Capture the cell that displays the provided text and extract its [x, y] central coordinate. 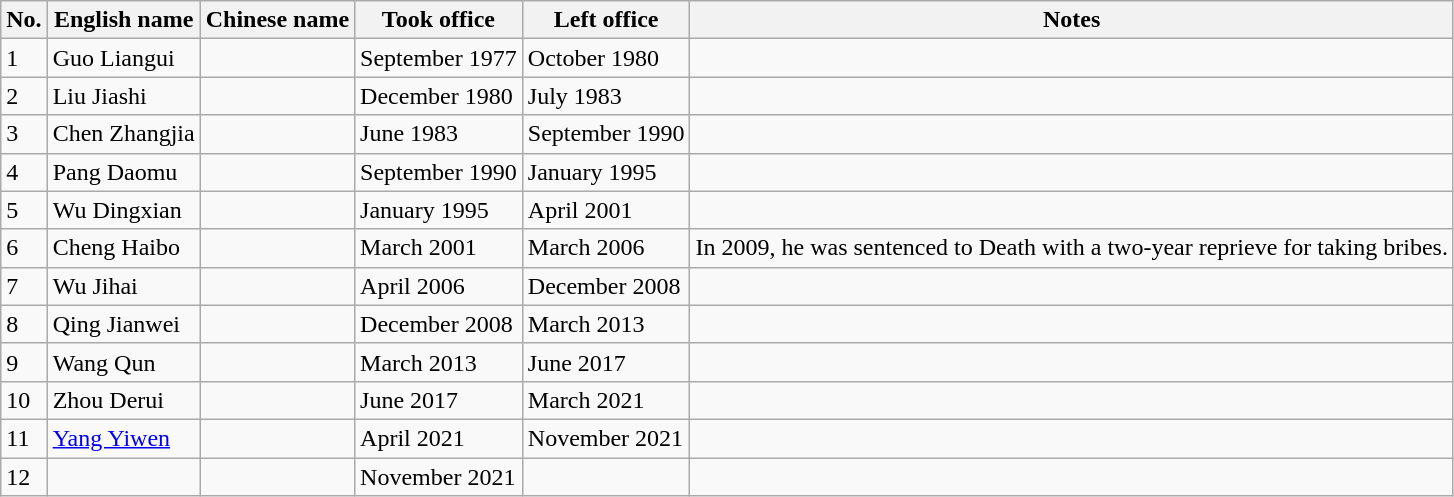
June 1983 [439, 134]
11 [24, 438]
Qing Jianwei [124, 324]
Guo Liangui [124, 58]
Notes [1072, 20]
Wu Jihai [124, 286]
Wu Dingxian [124, 210]
September 1977 [439, 58]
Wang Qun [124, 362]
9 [24, 362]
March 2021 [606, 400]
12 [24, 477]
10 [24, 400]
October 1980 [606, 58]
Left office [606, 20]
Zhou Derui [124, 400]
1 [24, 58]
In 2009, he was sentenced to Death with a two-year reprieve for taking bribes. [1072, 248]
3 [24, 134]
No. [24, 20]
Cheng Haibo [124, 248]
July 1983 [606, 96]
December 1980 [439, 96]
Chen Zhangjia [124, 134]
8 [24, 324]
April 2006 [439, 286]
Yang Yiwen [124, 438]
2 [24, 96]
March 2001 [439, 248]
6 [24, 248]
April 2021 [439, 438]
March 2006 [606, 248]
Chinese name [277, 20]
4 [24, 172]
Pang Daomu [124, 172]
Liu Jiashi [124, 96]
English name [124, 20]
7 [24, 286]
5 [24, 210]
Took office [439, 20]
April 2001 [606, 210]
